Output the (X, Y) coordinate of the center of the cell containing the given text.  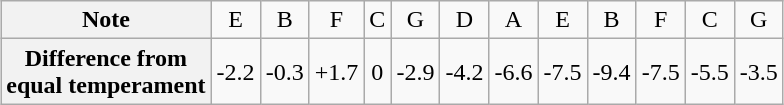
0 (378, 72)
Difference fromequal temperament (106, 72)
Note (106, 20)
-0.3 (284, 72)
+1.7 (336, 72)
-5.5 (710, 72)
-3.5 (758, 72)
A (514, 20)
-6.6 (514, 72)
-9.4 (612, 72)
-4.2 (464, 72)
-2.2 (236, 72)
-2.9 (416, 72)
D (464, 20)
